Identify which cell holds the provided text, then report its (x, y) central coordinate. 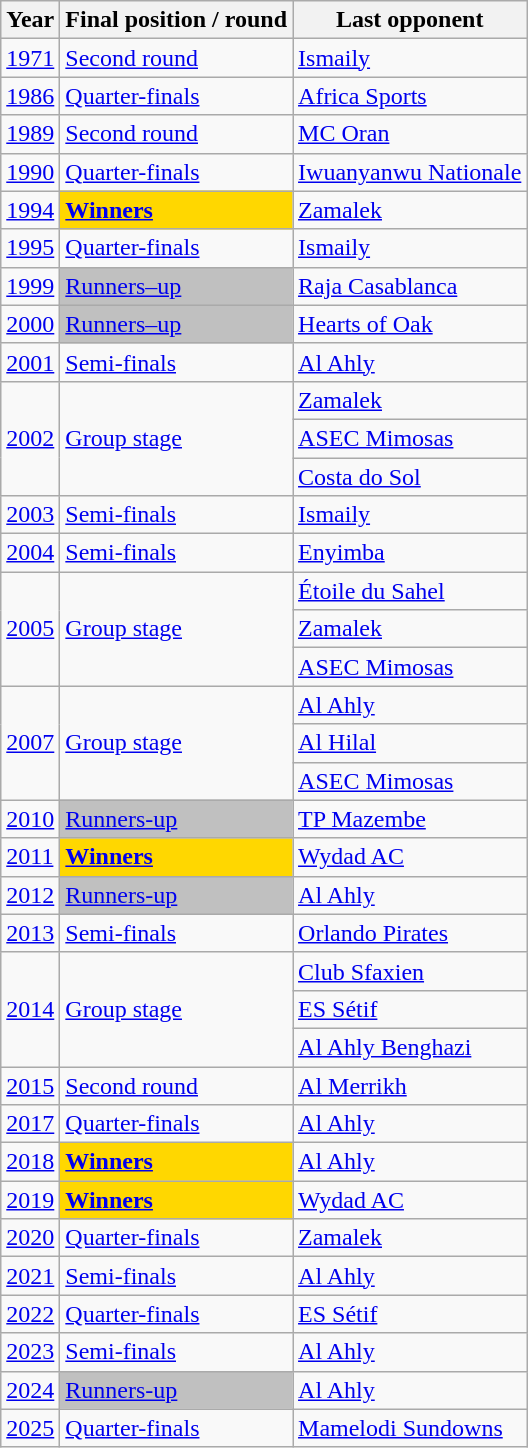
Iwuanyanwu Nationale (410, 172)
2011 (30, 857)
1990 (30, 172)
2020 (30, 1238)
Final position / round (176, 20)
2000 (30, 324)
2023 (30, 1352)
2024 (30, 1390)
Africa Sports (410, 96)
Club Sfaxien (410, 971)
2015 (30, 1085)
2022 (30, 1314)
Hearts of Oak (410, 324)
2003 (30, 515)
Enyimba (410, 553)
1971 (30, 58)
1994 (30, 210)
2001 (30, 362)
TP Mazembe (410, 819)
Al Ahly Benghazi (410, 1047)
2002 (30, 438)
2004 (30, 553)
Orlando Pirates (410, 933)
2010 (30, 819)
Raja Casablanca (410, 286)
2025 (30, 1428)
2014 (30, 1009)
Year (30, 20)
2005 (30, 629)
1995 (30, 248)
Al Hilal (410, 743)
2018 (30, 1162)
2017 (30, 1124)
2013 (30, 933)
2019 (30, 1200)
2012 (30, 895)
Mamelodi Sundowns (410, 1428)
Last opponent (410, 20)
Costa do Sol (410, 477)
1999 (30, 286)
Étoile du Sahel (410, 591)
Al Merrikh (410, 1085)
2007 (30, 743)
2021 (30, 1276)
1989 (30, 134)
1986 (30, 96)
MC Oran (410, 134)
